Return the [X, Y] coordinate for the center point of the cell that contains the specified text.  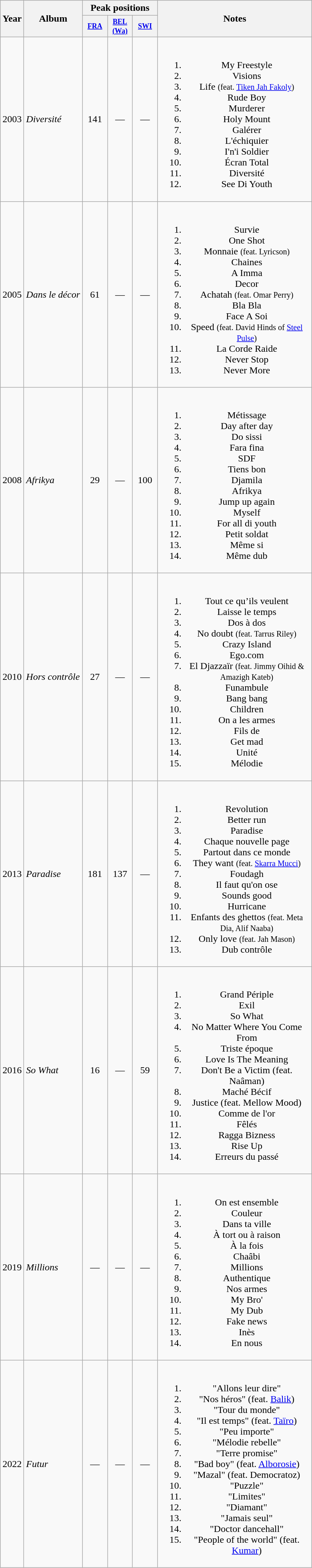
My FreestyleVisionsLife (feat. Tiken Jah Fakoly)Rude BoyMurdererHoly MountGalérerL'échiquierI'n'i SoldierÉcran TotalDiversitéSee Di Youth [235, 119]
SWI [145, 26]
Peak positions [120, 8]
Dans le décor [53, 294]
Millions [53, 1267]
2019 [12, 1267]
16 [95, 1070]
FRA [95, 26]
137 [120, 874]
Diversité [53, 119]
100 [145, 480]
2008 [12, 480]
181 [95, 874]
Futur [53, 1464]
2013 [12, 874]
2005 [12, 294]
2010 [12, 677]
2003 [12, 119]
141 [95, 119]
Year [12, 19]
MétissageDay after dayDo sissiFara finaSDFTiens bonDjamilaAfrikyaJump up againMyselfFor all di youthPetit soldatMême siMême dub [235, 480]
2022 [12, 1464]
Album [53, 19]
On est ensembleCouleurDans ta villeÀ tort ou à raisonÀ la foisChaâbiMillionsAuthentiqueNos armesMy Bro'My DubFake newsInèsEn nous [235, 1267]
So What [53, 1070]
Hors contrôle [53, 677]
29 [95, 480]
Paradise [53, 874]
59 [145, 1070]
2016 [12, 1070]
Afrikya [53, 480]
Notes [235, 19]
BEL (Wa) [120, 26]
27 [95, 677]
61 [95, 294]
